Pinpoint the cell where the given text exists, returning its (x, y) midpoint coordinate. 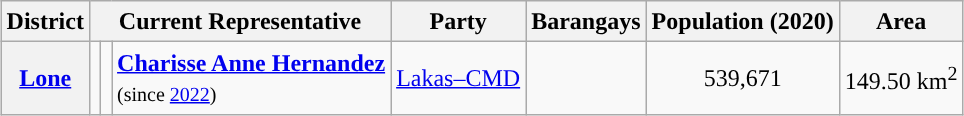
District (45, 22)
Area (901, 22)
149.50 km2 (901, 78)
539,671 (742, 78)
Barangays (586, 22)
Party (458, 22)
Lakas–CMD (458, 78)
Charisse Anne Hernandez(since 2022) (252, 78)
Current Representative (240, 22)
Population (2020) (742, 22)
Lone (45, 78)
